Capture the cell that displays the provided text and extract its [x, y] central coordinate. 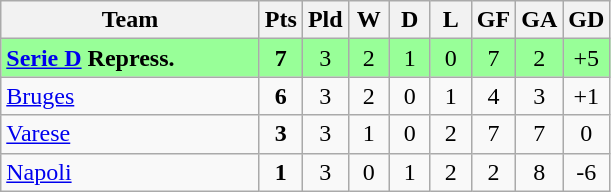
Varese [130, 134]
GF [493, 20]
Serie D Repress. [130, 58]
4 [493, 96]
D [410, 20]
8 [540, 172]
+5 [586, 58]
Napoli [130, 172]
+1 [586, 96]
Bruges [130, 96]
6 [280, 96]
GA [540, 20]
W [368, 20]
GD [586, 20]
Pts [280, 20]
L [450, 20]
-6 [586, 172]
Pld [325, 20]
Team [130, 20]
